Find where the given text appears and provide that cell's center as (x, y) coordinate. 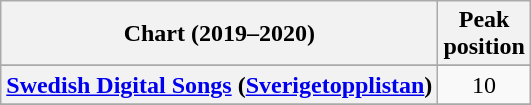
10 (484, 85)
Peakposition (484, 34)
Swedish Digital Songs (Sverigetopplistan) (220, 85)
Chart (2019–2020) (220, 34)
